Return the (X, Y) coordinate for the center point of the cell that contains the specified text.  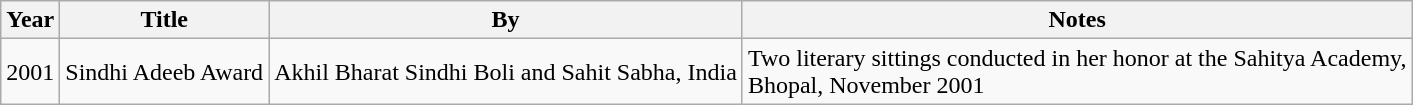
By (506, 20)
Two literary sittings conducted in her honor at the Sahitya Academy,Bhopal, November 2001 (1077, 72)
Title (164, 20)
Akhil Bharat Sindhi Boli and Sahit Sabha, India (506, 72)
2001 (30, 72)
Year (30, 20)
Notes (1077, 20)
Sindhi Adeeb Award (164, 72)
